From the cell containing the given text, extract its center point as (X, Y) coordinate. 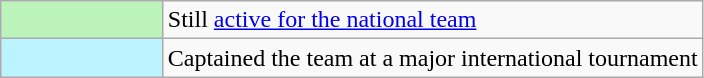
Captained the team at a major international tournament (432, 58)
Still active for the national team (432, 20)
